Return (X, Y) of the center of cell containing provided text 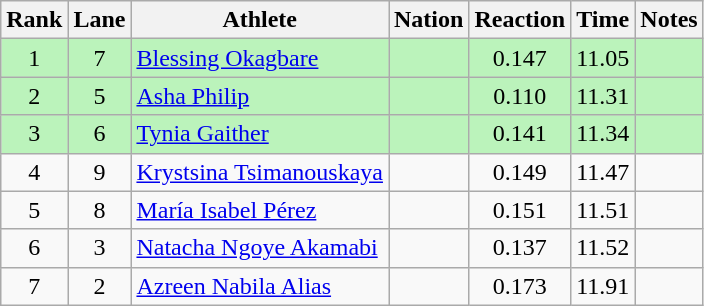
0.141 (520, 134)
0.151 (520, 210)
0.110 (520, 96)
11.47 (603, 172)
0.137 (520, 248)
11.91 (603, 286)
8 (100, 210)
Athlete (260, 20)
Asha Philip (260, 96)
1 (34, 58)
Azreen Nabila Alias (260, 286)
4 (34, 172)
11.51 (603, 210)
Tynia Gaither (260, 134)
0.173 (520, 286)
María Isabel Pérez (260, 210)
11.31 (603, 96)
Rank (34, 20)
0.149 (520, 172)
Blessing Okagbare (260, 58)
11.05 (603, 58)
9 (100, 172)
Reaction (520, 20)
Nation (428, 20)
Natacha Ngoye Akamabi (260, 248)
11.52 (603, 248)
Lane (100, 20)
11.34 (603, 134)
0.147 (520, 58)
Time (603, 20)
Notes (669, 20)
Krystsina Tsimanouskaya (260, 172)
